Extract the (x, y) coordinate from the center of the cell holding the provided text.  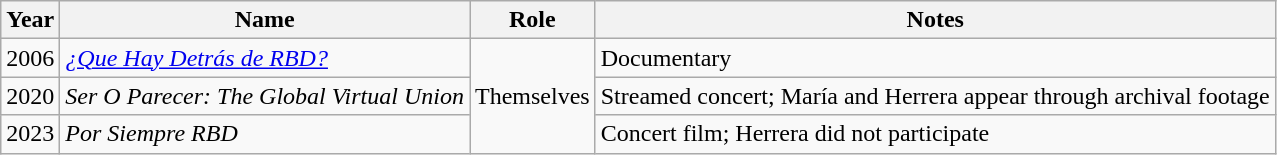
Notes (935, 20)
Themselves (533, 96)
Name (265, 20)
2023 (30, 134)
2020 (30, 96)
Role (533, 20)
2006 (30, 58)
¿Que Hay Detrás de RBD? (265, 58)
Year (30, 20)
Documentary (935, 58)
Por Siempre RBD (265, 134)
Concert film; Herrera did not participate (935, 134)
Ser O Parecer: The Global Virtual Union (265, 96)
Streamed concert; María and Herrera appear through archival footage (935, 96)
